Provide the (X, Y) coordinate of the cell's center where the given text is located.  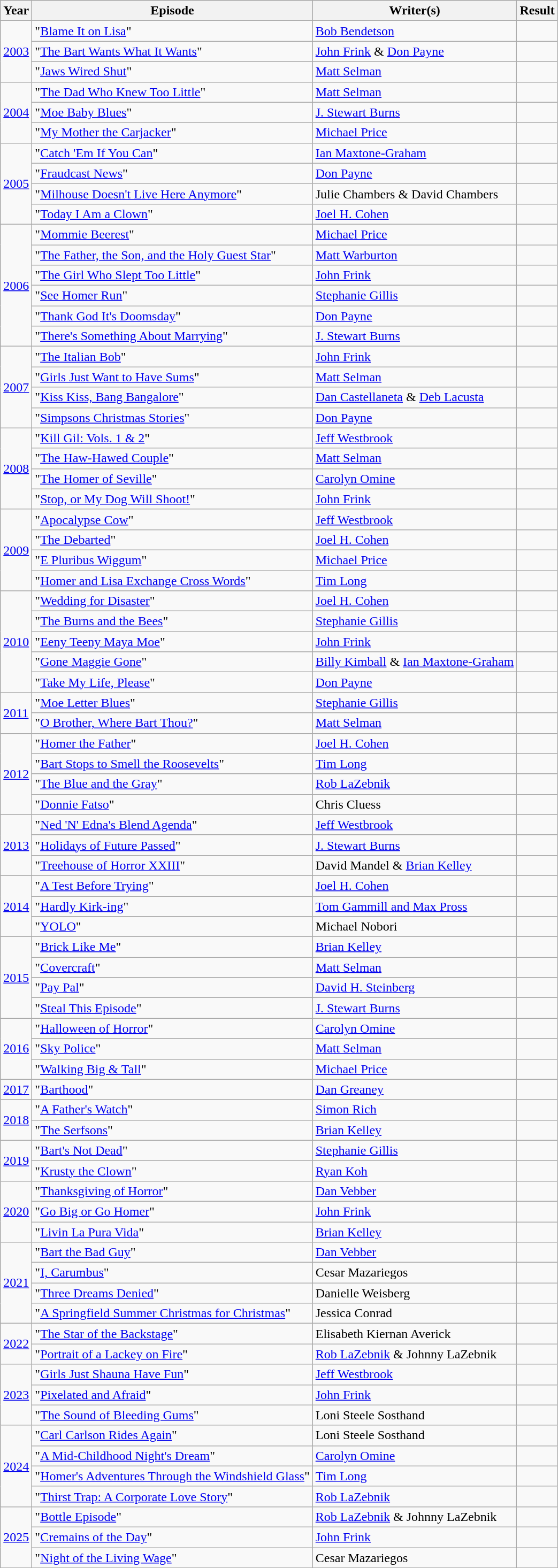
"Brick Like Me" (172, 947)
2009 (16, 550)
"Kill Gil: Vols. 1 & 2" (172, 438)
"Walking Big & Tall" (172, 1069)
"The Bart Wants What It Wants" (172, 51)
"The Burns and the Bees" (172, 621)
"Stop, or My Dog Will Shoot!" (172, 499)
"The Blue and the Gray" (172, 784)
Billy Kimball & Ian Maxtone-Graham (415, 662)
"Catch 'Em If You Can" (172, 153)
"The Star of the Backstage" (172, 1334)
Ian Maxtone-Graham (415, 153)
"The Father, the Son, and the Holy Guest Star" (172, 255)
2021 (16, 1283)
"Eeny Teeny Maya Moe" (172, 642)
"Barthood" (172, 1089)
"The Girl Who Slept Too Little" (172, 275)
"Livin La Pura Vida" (172, 1232)
2003 (16, 51)
"O Brother, Where Bart Thou?" (172, 723)
2020 (16, 1211)
"Hardly Kirk-ing" (172, 906)
"Simpsons Christmas Stories" (172, 418)
"Today I Am a Clown" (172, 214)
Bob Bendetson (415, 31)
Writer(s) (415, 11)
"Ned 'N' Edna's Blend Agenda" (172, 825)
"Apocalypse Cow" (172, 519)
Dan Greaney (415, 1089)
"Steal This Episode" (172, 1008)
2015 (16, 978)
2011 (16, 713)
Julie Chambers & David Chambers (415, 194)
"The Sound of Bleeding Gums" (172, 1415)
Michael Nobori (415, 927)
2022 (16, 1344)
"Go Big or Go Homer" (172, 1211)
"Homer and Lisa Exchange Cross Words" (172, 580)
"Girls Just Want to Have Sums" (172, 377)
"Treehouse of Horror XXIII" (172, 865)
"Donnie Fatso" (172, 804)
David H. Steinberg (415, 988)
"A Springfield Summer Christmas for Christmas" (172, 1313)
"Fraudcast News" (172, 173)
"Portrait of a Lackey on Fire" (172, 1354)
2008 (16, 468)
2006 (16, 285)
John Frink & Don Payne (415, 51)
Chris Cluess (415, 804)
"The Serfsons" (172, 1130)
"The Italian Bob" (172, 357)
2013 (16, 845)
Danielle Weisberg (415, 1293)
2019 (16, 1160)
2025 (16, 1537)
"Bart's Not Dead" (172, 1150)
2024 (16, 1466)
"Carl Carlson Rides Again" (172, 1435)
"Jaws Wired Shut" (172, 72)
David Mandel & Brian Kelley (415, 865)
"Wedding for Disaster" (172, 601)
2023 (16, 1395)
2012 (16, 774)
"A Mid-Childhood Night's Dream" (172, 1456)
2010 (16, 642)
"A Father's Watch" (172, 1110)
Result (537, 11)
"The Debarted" (172, 540)
"Girls Just Shauna Have Fun" (172, 1374)
"Blame It on Lisa" (172, 31)
"Covercraft" (172, 967)
"Sky Police" (172, 1049)
2016 (16, 1049)
"There's Something About Marrying" (172, 336)
"See Homer Run" (172, 296)
"YOLO" (172, 927)
Year (16, 11)
Ryan Koh (415, 1171)
2007 (16, 387)
Matt Warburton (415, 255)
"Take My Life, Please" (172, 682)
"Mommie Beerest" (172, 234)
"E Pluribus Wiggum" (172, 560)
Episode (172, 11)
"Homer the Father" (172, 743)
"Thank God It's Doomsday" (172, 316)
"A Test Before Trying" (172, 886)
"Moe Baby Blues" (172, 112)
"Holidays of Future Passed" (172, 845)
Simon Rich (415, 1110)
2017 (16, 1089)
"Bottle Episode" (172, 1517)
"My Mother the Carjacker" (172, 133)
"Krusty the Clown" (172, 1171)
"The Homer of Seville" (172, 479)
Elisabeth Kiernan Averick (415, 1334)
"The Haw-Hawed Couple" (172, 458)
Dan Castellaneta & Deb Lacusta (415, 397)
2014 (16, 906)
"Homer's Adventures Through the Windshield Glass" (172, 1476)
Tom Gammill and Max Pross (415, 906)
"Milhouse Doesn't Live Here Anymore" (172, 194)
"Cremains of the Day" (172, 1537)
"Pay Pal" (172, 988)
"Bart Stops to Smell the Roosevelts" (172, 764)
"Kiss Kiss, Bang Bangalore" (172, 397)
2004 (16, 112)
2005 (16, 183)
"Gone Maggie Gone" (172, 662)
"Halloween of Horror" (172, 1028)
"I, Carumbus" (172, 1273)
"Thanksgiving of Horror" (172, 1191)
"Three Dreams Denied" (172, 1293)
"Night of the Living Wage" (172, 1558)
"The Dad Who Knew Too Little" (172, 92)
"Pixelated and Afraid" (172, 1395)
Jessica Conrad (415, 1313)
"Thirst Trap: A Corporate Love Story" (172, 1496)
"Moe Letter Blues" (172, 703)
"Bart the Bad Guy" (172, 1252)
2018 (16, 1120)
